From the cell containing the given text, extract its center point as [X, Y] coordinate. 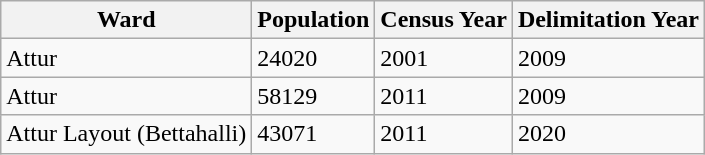
24020 [314, 58]
58129 [314, 96]
43071 [314, 134]
Census Year [444, 20]
Population [314, 20]
2001 [444, 58]
Attur Layout (Bettahalli) [126, 134]
Delimitation Year [608, 20]
Ward [126, 20]
2020 [608, 134]
